Search for the cell housing the specified text and yield its [x, y] center coordinate. 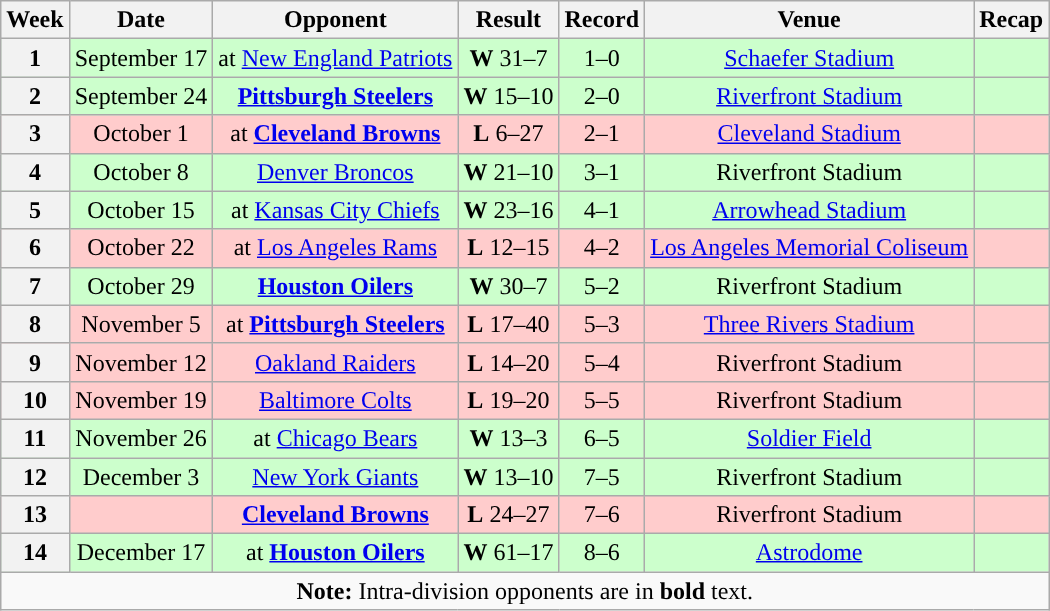
L 24–27 [508, 515]
W 61–17 [508, 553]
at Chicago Bears [336, 438]
October 29 [141, 286]
October 15 [141, 210]
8–6 [602, 553]
W 21–10 [508, 172]
2–1 [602, 134]
1–0 [602, 58]
L 17–40 [508, 324]
Result [508, 20]
5–3 [602, 324]
14 [35, 553]
12 [35, 477]
2–0 [602, 96]
Cleveland Browns [336, 515]
3–1 [602, 172]
Denver Broncos [336, 172]
Pittsburgh Steelers [336, 96]
Schaefer Stadium [810, 58]
W 13–10 [508, 477]
5 [35, 210]
6–5 [602, 438]
at Los Angeles Rams [336, 248]
at Kansas City Chiefs [336, 210]
Los Angeles Memorial Coliseum [810, 248]
7–5 [602, 477]
5–4 [602, 362]
Recap [1012, 20]
W 13–3 [508, 438]
L 6–27 [508, 134]
W 30–7 [508, 286]
November 26 [141, 438]
at New England Patriots [336, 58]
4 [35, 172]
at Pittsburgh Steelers [336, 324]
5–2 [602, 286]
September 24 [141, 96]
November 5 [141, 324]
8 [35, 324]
1 [35, 58]
7–6 [602, 515]
Venue [810, 20]
November 19 [141, 400]
L 19–20 [508, 400]
4–2 [602, 248]
11 [35, 438]
Oakland Raiders [336, 362]
Baltimore Colts [336, 400]
October 1 [141, 134]
9 [35, 362]
6 [35, 248]
7 [35, 286]
Opponent [336, 20]
at Houston Oilers [336, 553]
10 [35, 400]
3 [35, 134]
September 17 [141, 58]
December 17 [141, 553]
New York Giants [336, 477]
October 22 [141, 248]
Note: Intra-division opponents are in bold text. [525, 591]
Astrodome [810, 553]
W 31–7 [508, 58]
Week [35, 20]
at Cleveland Browns [336, 134]
L 12–15 [508, 248]
Soldier Field [810, 438]
October 8 [141, 172]
November 12 [141, 362]
5–5 [602, 400]
Arrowhead Stadium [810, 210]
L 14–20 [508, 362]
W 23–16 [508, 210]
Date [141, 20]
December 3 [141, 477]
Record [602, 20]
2 [35, 96]
13 [35, 515]
Cleveland Stadium [810, 134]
Houston Oilers [336, 286]
Three Rivers Stadium [810, 324]
W 15–10 [508, 96]
4–1 [602, 210]
